For the text-containing cell, return its midpoint in [X, Y] coordinate format. 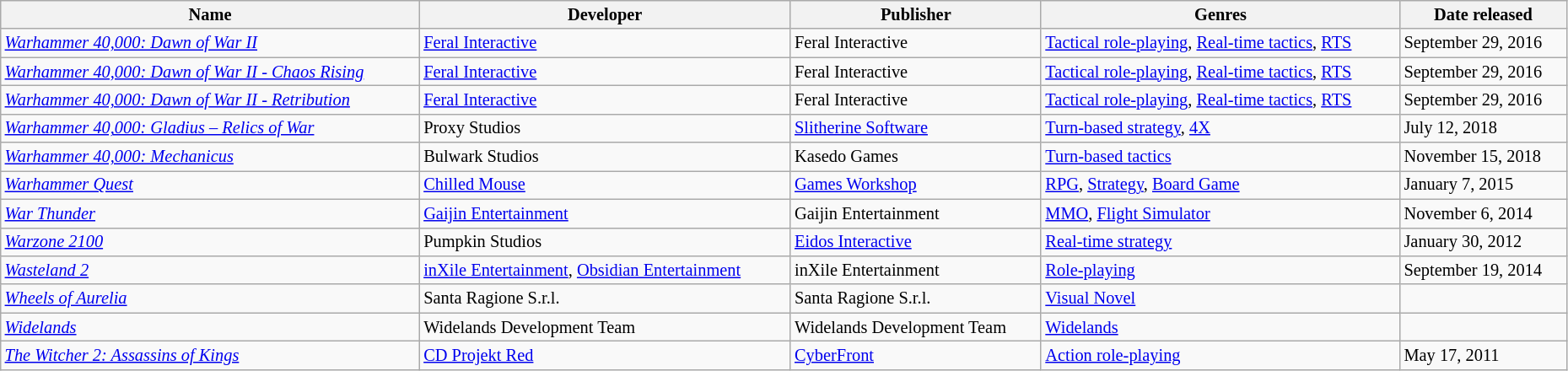
Wheels of Aurelia [211, 298]
Wasteland 2 [211, 270]
September 19, 2014 [1484, 270]
Real-time strategy [1220, 242]
Warhammer 40,000: Gladius – Relics of War [211, 128]
November 15, 2018 [1484, 157]
January 30, 2012 [1484, 242]
Action role-playing [1220, 355]
Eidos Interactive [916, 242]
CyberFront [916, 355]
July 12, 2018 [1484, 128]
Warhammer 40,000: Dawn of War II - Chaos Rising [211, 72]
MMO, Flight Simulator [1220, 213]
Genres [1220, 14]
Bulwark Studios [605, 157]
Developer [605, 14]
Publisher [916, 14]
Warhammer Quest [211, 185]
November 6, 2014 [1484, 213]
January 7, 2015 [1484, 185]
Turn-based strategy, 4X [1220, 128]
Games Workshop [916, 185]
May 17, 2011 [1484, 355]
inXile Entertainment [916, 270]
Warhammer 40,000: Dawn of War II [211, 43]
CD Projekt Red [605, 355]
Date released [1484, 14]
The Witcher 2: Assassins of Kings [211, 355]
Warhammer 40,000: Mechanicus [211, 157]
Proxy Studios [605, 128]
War Thunder [211, 213]
Pumpkin Studios [605, 242]
Kasedo Games [916, 157]
Chilled Mouse [605, 185]
Turn-based tactics [1220, 157]
Role-playing [1220, 270]
inXile Entertainment, Obsidian Entertainment [605, 270]
RPG, Strategy, Board Game [1220, 185]
Slitherine Software [916, 128]
Name [211, 14]
Visual Novel [1220, 298]
Warhammer 40,000: Dawn of War II - Retribution [211, 99]
Warzone 2100 [211, 242]
